Return the [x, y] coordinate for the center point of the cell that contains the specified text.  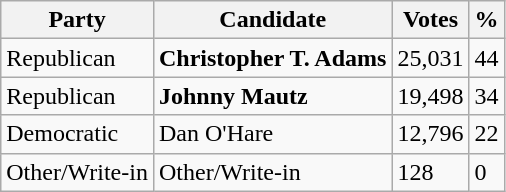
Candidate [272, 20]
0 [486, 172]
12,796 [430, 134]
Party [78, 20]
22 [486, 134]
128 [430, 172]
19,498 [430, 96]
34 [486, 96]
% [486, 20]
Dan O'Hare [272, 134]
Christopher T. Adams [272, 58]
Votes [430, 20]
Democratic [78, 134]
Johnny Mautz [272, 96]
25,031 [430, 58]
44 [486, 58]
